For the text-containing cell, return its midpoint in [x, y] coordinate format. 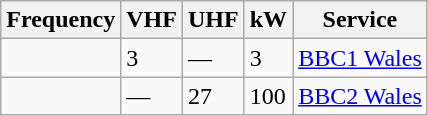
VHF [152, 20]
kW [268, 20]
100 [268, 96]
BBC1 Wales [360, 58]
Service [360, 20]
27 [213, 96]
BBC2 Wales [360, 96]
Frequency [61, 20]
UHF [213, 20]
